Return [X, Y] of the center of cell containing provided text 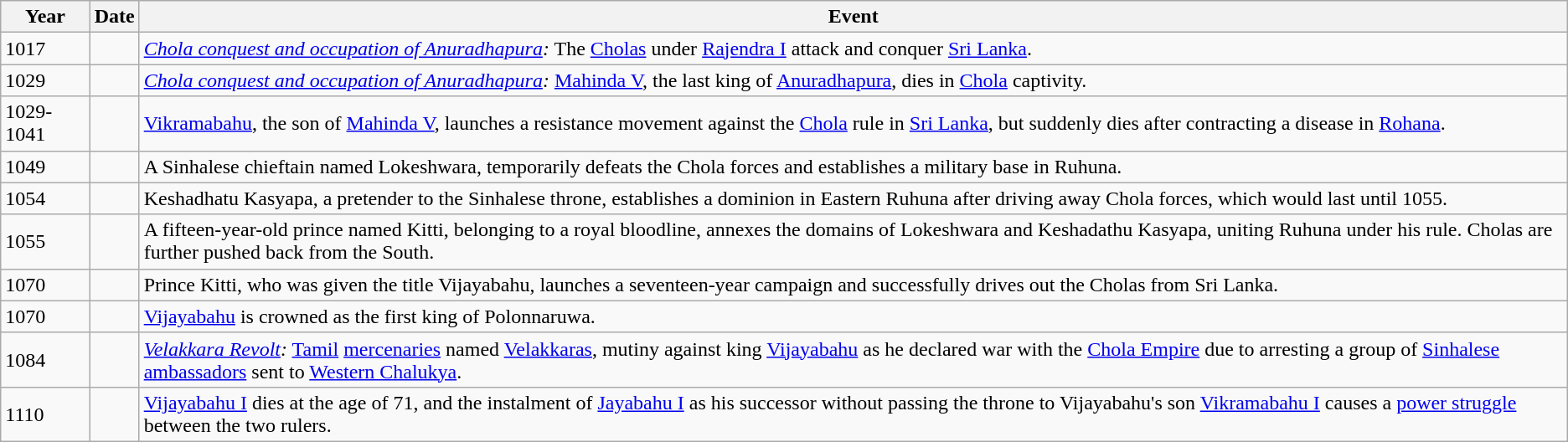
1049 [45, 167]
Date [114, 17]
1084 [45, 360]
Prince Kitti, who was given the title Vijayabahu, launches a seventeen-year campaign and successfully drives out the Cholas from Sri Lanka. [853, 285]
Event [853, 17]
Year [45, 17]
1029-1041 [45, 124]
Chola conquest and occupation of Anuradhapura: Mahinda V, the last king of Anuradhapura, dies in Chola captivity. [853, 80]
1054 [45, 198]
1017 [45, 49]
1055 [45, 241]
A Sinhalese chieftain named Lokeshwara, temporarily defeats the Chola forces and establishes a military base in Ruhuna. [853, 167]
1110 [45, 414]
1029 [45, 80]
Vijayabahu is crowned as the first king of Polonnaruwa. [853, 316]
Chola conquest and occupation of Anuradhapura: The Cholas under Rajendra I attack and conquer Sri Lanka. [853, 49]
